Scan for the cell matching the given text and deliver its (x, y) coordinate at center. 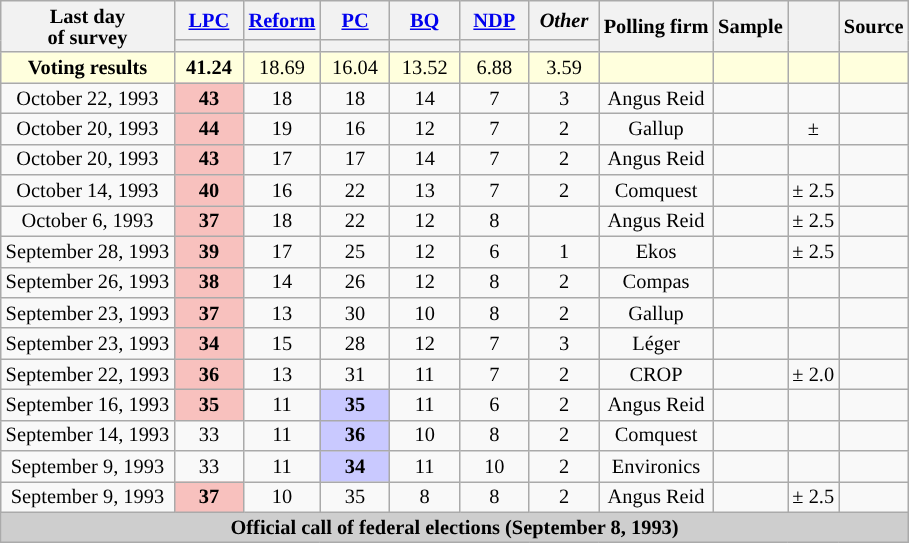
October 22, 1993 (88, 98)
Polling firm (656, 26)
18.69 (282, 68)
Source (874, 26)
Voting results (88, 68)
28 (355, 344)
Official call of federal elections (September 8, 1993) (455, 528)
26 (355, 282)
LPC (209, 20)
3.59 (564, 68)
Compas (656, 282)
Ekos (656, 252)
Other (564, 20)
Environics (656, 466)
September 16, 1993 (88, 404)
Last day of survey (88, 26)
CROP (656, 374)
± (814, 128)
16.04 (355, 68)
30 (355, 312)
± 2.0 (814, 374)
NDP (495, 20)
13.52 (425, 68)
38 (209, 282)
39 (209, 252)
44 (209, 128)
Sample (750, 26)
PC (355, 20)
15 (282, 344)
BQ (425, 20)
6.88 (495, 68)
31 (355, 374)
40 (209, 190)
Léger (656, 344)
October 6, 1993 (88, 220)
September 28, 1993 (88, 252)
September 14, 1993 (88, 436)
25 (355, 252)
September 26, 1993 (88, 282)
September 22, 1993 (88, 374)
1 (564, 252)
41.24 (209, 68)
October 14, 1993 (88, 190)
Reform (282, 20)
19 (282, 128)
